Return (x, y) of the center of cell containing provided text 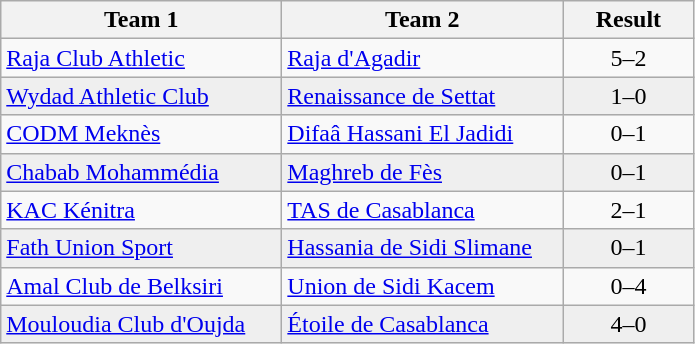
0–4 (628, 286)
Difaâ Hassani El Jadidi (422, 134)
Raja Club Athletic (142, 58)
4–0 (628, 324)
Mouloudia Club d'Oujda (142, 324)
Result (628, 20)
5–2 (628, 58)
Maghreb de Fès (422, 172)
Raja d'Agadir (422, 58)
Team 1 (142, 20)
1–0 (628, 96)
Chabab Mohammédia (142, 172)
Union de Sidi Kacem (422, 286)
CODM Meknès (142, 134)
Renaissance de Settat (422, 96)
KAC Kénitra (142, 210)
Amal Club de Belksiri (142, 286)
Hassania de Sidi Slimane (422, 248)
2–1 (628, 210)
Fath Union Sport (142, 248)
Étoile de Casablanca (422, 324)
Team 2 (422, 20)
Wydad Athletic Club (142, 96)
TAS de Casablanca (422, 210)
